Provide the (x, y) coordinate of the cell's center where the given text is located.  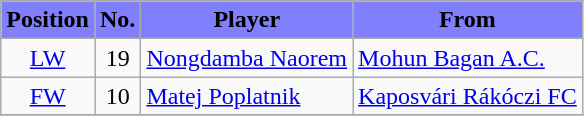
FW (48, 96)
Nongdamba Naorem (247, 58)
No. (117, 20)
Matej Poplatnik (247, 96)
LW (48, 58)
From (468, 20)
Mohun Bagan A.C. (468, 58)
10 (117, 96)
19 (117, 58)
Kaposvári Rákóczi FC (468, 96)
Player (247, 20)
Position (48, 20)
